Determine the (X, Y) coordinate at the center of the cell enclosing the given text.  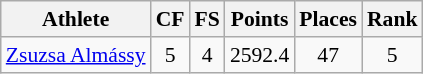
Places (328, 19)
FS (206, 19)
4 (206, 55)
2592.4 (260, 55)
Athlete (76, 19)
CF (170, 19)
Zsuzsa Almássy (76, 55)
Rank (392, 19)
47 (328, 55)
Points (260, 19)
